Output the [X, Y] coordinate of the center of the cell containing the given text.  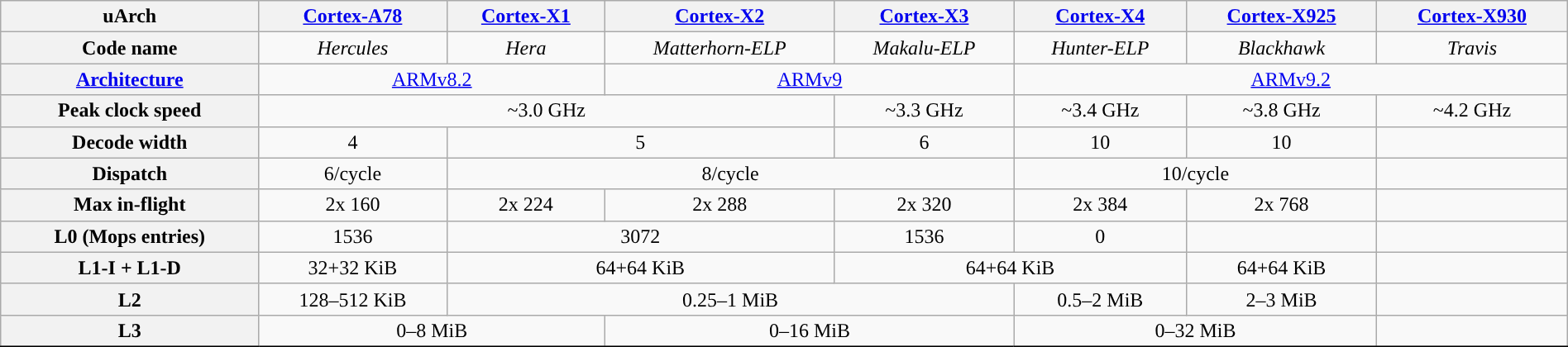
Cortex-X3 [925, 17]
ARMv8.2 [432, 79]
5 [640, 142]
Hunter-ELP [1100, 48]
~3.0 GHz [547, 111]
Cortex-X1 [526, 17]
2x 384 [1100, 205]
Peak clock speed [130, 111]
Travis [1472, 48]
2x 160 [352, 205]
Cortex-A78 [352, 17]
L3 [130, 330]
2x 288 [719, 205]
0–16 MiB [810, 330]
8/cycle [730, 173]
~3.8 GHz [1281, 111]
Hera [526, 48]
2x 320 [925, 205]
0 [1100, 236]
Hercules [352, 48]
2x 768 [1281, 205]
Dispatch [130, 173]
Max in-flight [130, 205]
Architecture [130, 79]
L0 (Mops entries) [130, 236]
L1-I + L1-D [130, 268]
3072 [640, 236]
10/cycle [1196, 173]
~4.2 GHz [1472, 111]
4 [352, 142]
Makalu-ELP [925, 48]
ARMv9.2 [1290, 79]
2–3 MiB [1281, 299]
Decode width [130, 142]
Cortex-X930 [1472, 17]
Matterhorn-ELP [719, 48]
6/cycle [352, 173]
Cortex-X4 [1100, 17]
0–32 MiB [1196, 330]
0.25–1 MiB [730, 299]
0.5–2 MiB [1100, 299]
0–8 MiB [432, 330]
~3.3 GHz [925, 111]
2x 224 [526, 205]
~3.4 GHz [1100, 111]
128–512 KiB [352, 299]
Cortex-X925 [1281, 17]
Cortex-X2 [719, 17]
6 [925, 142]
L2 [130, 299]
ARMv9 [810, 79]
Code name [130, 48]
32+32 KiB [352, 268]
Blackhawk [1281, 48]
uArch [130, 17]
